Provide the [X, Y] coordinate of the cell's center where the given text is located.  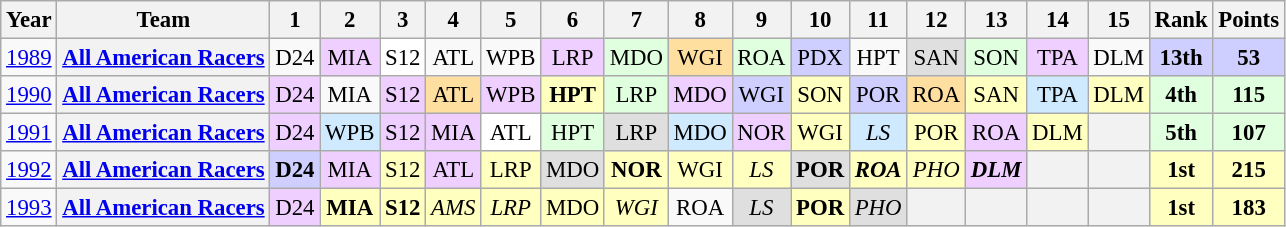
4 [454, 20]
12 [936, 20]
2 [350, 20]
1992 [29, 170]
183 [1248, 208]
3 [403, 20]
Points [1248, 20]
AMS [454, 208]
Year [29, 20]
5th [1181, 133]
14 [1058, 20]
1991 [29, 133]
4th [1181, 95]
13 [996, 20]
7 [636, 20]
10 [820, 20]
107 [1248, 133]
1989 [29, 58]
1990 [29, 95]
11 [878, 20]
Rank [1181, 20]
PDX [820, 58]
13th [1181, 58]
5 [511, 20]
9 [762, 20]
1993 [29, 208]
Team [164, 20]
115 [1248, 95]
15 [1118, 20]
53 [1248, 58]
6 [573, 20]
1 [295, 20]
215 [1248, 170]
8 [700, 20]
